Find where the given text appears and provide that cell's center as (X, Y) coordinate. 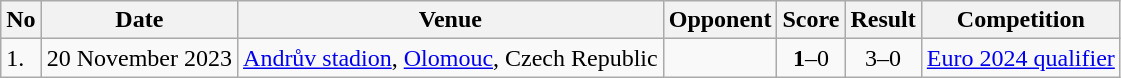
No (21, 20)
Opponent (720, 20)
Andrův stadion, Olomouc, Czech Republic (451, 58)
Competition (1020, 20)
Score (811, 20)
20 November 2023 (139, 58)
Date (139, 20)
Euro 2024 qualifier (1020, 58)
1. (21, 58)
3–0 (883, 58)
1–0 (811, 58)
Result (883, 20)
Venue (451, 20)
